Search for the cell housing the specified text and yield its (x, y) center coordinate. 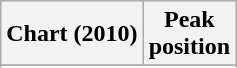
Chart (2010) (72, 34)
Peakposition (189, 34)
